Output the [X, Y] coordinate of the center of the cell containing the given text.  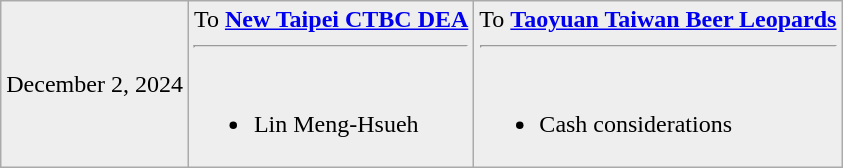
To Taoyuan Taiwan Beer LeopardsCash considerations [658, 84]
To New Taipei CTBC DEALin Meng-Hsueh [330, 84]
December 2, 2024 [95, 84]
